Pinpoint the cell where the given text exists, returning its [x, y] midpoint coordinate. 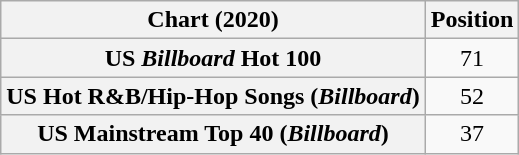
Position [472, 20]
US Mainstream Top 40 (Billboard) [213, 134]
52 [472, 96]
37 [472, 134]
US Hot R&B/Hip-Hop Songs (Billboard) [213, 96]
US Billboard Hot 100 [213, 58]
71 [472, 58]
Chart (2020) [213, 20]
